Find where the given text appears and provide that cell's center as (X, Y) coordinate. 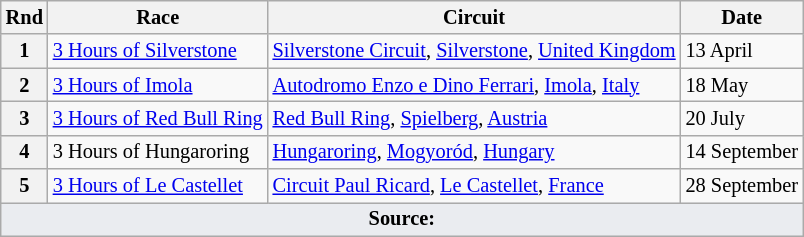
Red Bull Ring, Spielberg, Austria (474, 118)
Race (158, 17)
1 (24, 51)
3 Hours of Silverstone (158, 51)
3 (24, 118)
Circuit (474, 17)
3 Hours of Hungaroring (158, 152)
13 April (742, 51)
Source: (402, 219)
3 Hours of Le Castellet (158, 186)
3 Hours of Imola (158, 85)
2 (24, 85)
5 (24, 186)
Rnd (24, 17)
Circuit Paul Ricard, Le Castellet, France (474, 186)
3 Hours of Red Bull Ring (158, 118)
Date (742, 17)
Hungaroring, Mogyoród, Hungary (474, 152)
14 September (742, 152)
28 September (742, 186)
Autodromo Enzo e Dino Ferrari, Imola, Italy (474, 85)
20 July (742, 118)
18 May (742, 85)
Silverstone Circuit, Silverstone, United Kingdom (474, 51)
4 (24, 152)
